Find where the given text appears and provide that cell's center as [x, y] coordinate. 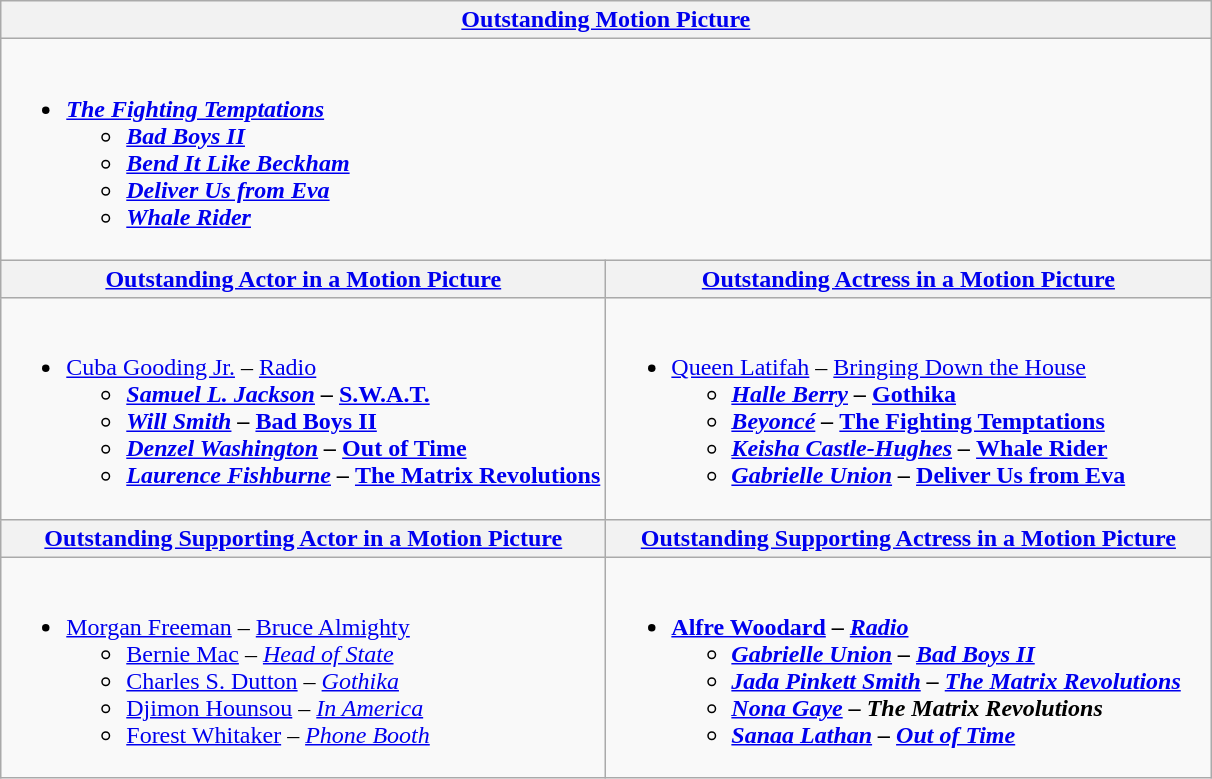
Outstanding Actress in a Motion Picture [908, 279]
The Fighting Temptations Bad Boys IIBend It Like BeckhamDeliver Us from EvaWhale Rider [606, 150]
Outstanding Supporting Actress in a Motion Picture [908, 538]
Outstanding Actor in a Motion Picture [304, 279]
Outstanding Supporting Actor in a Motion Picture [304, 538]
Outstanding Motion Picture [606, 20]
Morgan Freeman – Bruce AlmightyBernie Mac – Head of StateCharles S. Dutton – GothikaDjimon Hounsou – In AmericaForest Whitaker – Phone Booth [304, 668]
